From the cell containing the given text, extract its center point as [X, Y] coordinate. 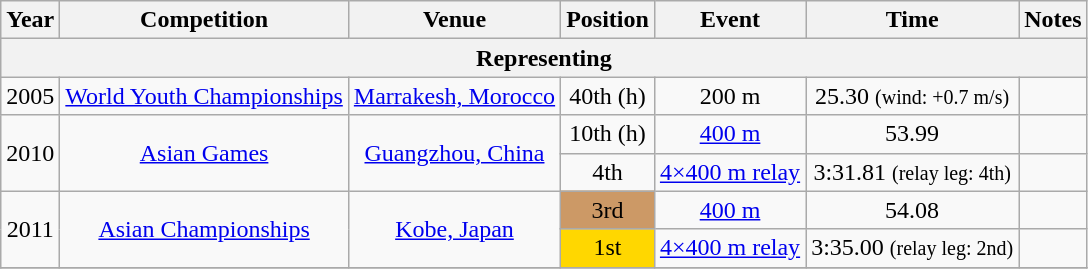
Guangzhou, China [454, 153]
Venue [454, 20]
3rd [608, 210]
Kobe, Japan [454, 229]
2011 [30, 229]
54.08 [912, 210]
2005 [30, 96]
Marrakesh, Morocco [454, 96]
4th [608, 172]
Time [912, 20]
1st [608, 248]
World Youth Championships [204, 96]
Year [30, 20]
Position [608, 20]
53.99 [912, 134]
Representing [544, 58]
Event [730, 20]
3:35.00 (relay leg: 2nd) [912, 248]
Notes [1053, 20]
40th (h) [608, 96]
Asian Games [204, 153]
200 m [730, 96]
3:31.81 (relay leg: 4th) [912, 172]
10th (h) [608, 134]
2010 [30, 153]
Competition [204, 20]
Asian Championships [204, 229]
25.30 (wind: +0.7 m/s) [912, 96]
